Scan for the cell matching the given text and deliver its (X, Y) coordinate at center. 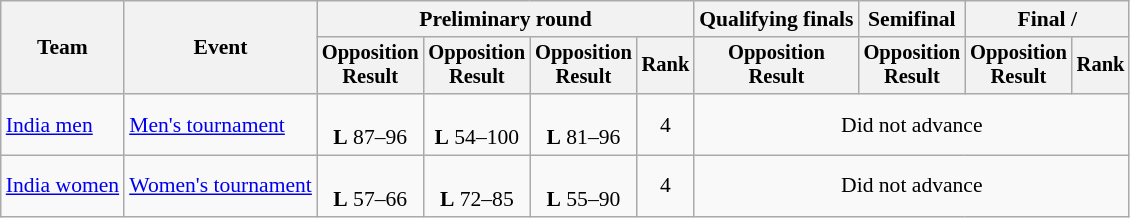
L 81–96 (584, 124)
Team (62, 48)
L 72–85 (476, 186)
L 54–100 (476, 124)
India women (62, 186)
Semifinal (912, 19)
Qualifying finals (776, 19)
L 55–90 (584, 186)
Preliminary round (506, 19)
L 57–66 (370, 186)
Women's tournament (220, 186)
Men's tournament (220, 124)
Final / (1047, 19)
Event (220, 48)
L 87–96 (370, 124)
India men (62, 124)
